Extract the [X, Y] coordinate from the center of the cell holding the provided text.  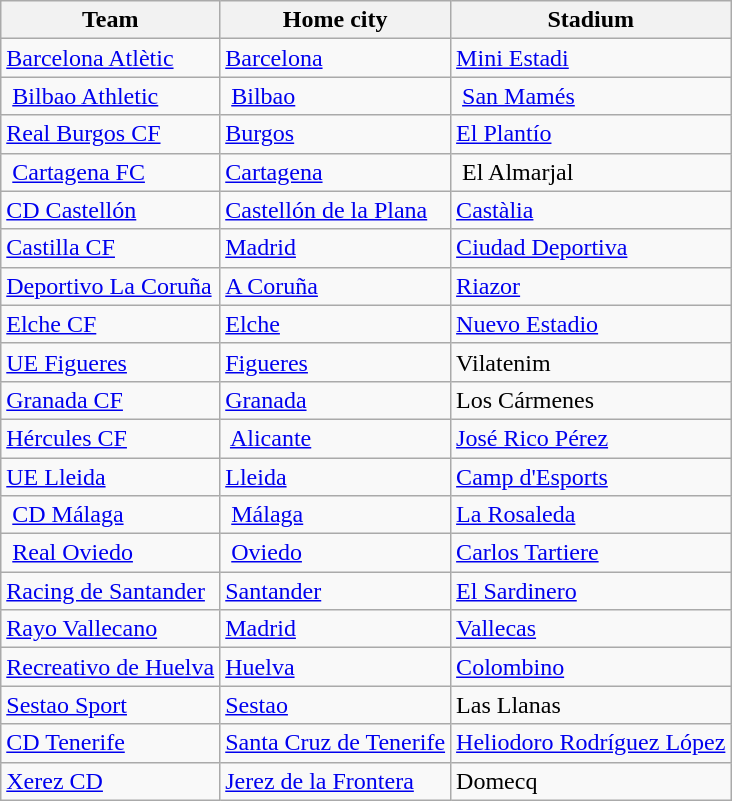
Heliodoro Rodríguez López [591, 743]
Castellón de la Plana [336, 210]
Carlos Tartiere [591, 553]
Los Cármenes [591, 400]
Alicante [336, 438]
Santa Cruz de Tenerife [336, 743]
CD Castellón [110, 210]
Las Llanas [591, 705]
Oviedo [336, 553]
Racing de Santander [110, 591]
El Almarjal [591, 172]
Stadium [591, 20]
Cartagena FC [110, 172]
A Coruña [336, 286]
Riazor [591, 286]
Santander [336, 591]
Burgos [336, 134]
Castilla CF [110, 248]
UE Lleida [110, 477]
San Mamés [591, 96]
La Rosaleda [591, 515]
Granada [336, 400]
Team [110, 20]
Granada CF [110, 400]
Elche [336, 324]
Sestao [336, 705]
Recreativo de Huelva [110, 667]
Lleida [336, 477]
UE Figueres [110, 362]
Figueres [336, 362]
Cartagena [336, 172]
Sestao Sport [110, 705]
Ciudad Deportiva [591, 248]
Real Burgos CF [110, 134]
CD Tenerife [110, 743]
Xerez CD [110, 781]
Deportivo La Coruña [110, 286]
Real Oviedo [110, 553]
Domecq [591, 781]
Jerez de la Frontera [336, 781]
Home city [336, 20]
Vallecas [591, 629]
Hércules CF [110, 438]
Castàlia [591, 210]
Nuevo Estadio [591, 324]
El Sardinero [591, 591]
Camp d'Esports [591, 477]
Colombino [591, 667]
Barcelona Atlètic [110, 58]
CD Málaga [110, 515]
Málaga [336, 515]
Huelva [336, 667]
Bilbao Athletic [110, 96]
Barcelona [336, 58]
Bilbao [336, 96]
José Rico Pérez [591, 438]
Rayo Vallecano [110, 629]
Mini Estadi [591, 58]
Vilatenim [591, 362]
Elche CF [110, 324]
El Plantío [591, 134]
